Search for the cell housing the specified text and yield its [x, y] center coordinate. 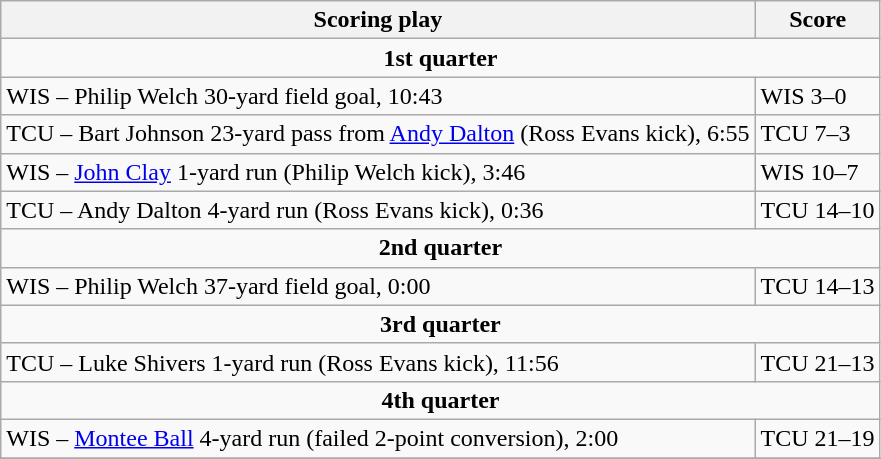
WIS – John Clay 1-yard run (Philip Welch kick), 3:46 [378, 172]
TCU 14–13 [818, 286]
TCU 7–3 [818, 134]
WIS – Montee Ball 4-yard run (failed 2-point conversion), 2:00 [378, 438]
TCU 21–13 [818, 362]
WIS 10–7 [818, 172]
3rd quarter [440, 324]
Score [818, 20]
Scoring play [378, 20]
TCU – Andy Dalton 4-yard run (Ross Evans kick), 0:36 [378, 210]
WIS 3–0 [818, 96]
TCU 14–10 [818, 210]
4th quarter [440, 400]
WIS – Philip Welch 30-yard field goal, 10:43 [378, 96]
TCU – Luke Shivers 1-yard run (Ross Evans kick), 11:56 [378, 362]
WIS – Philip Welch 37-yard field goal, 0:00 [378, 286]
1st quarter [440, 58]
2nd quarter [440, 248]
TCU 21–19 [818, 438]
TCU – Bart Johnson 23-yard pass from Andy Dalton (Ross Evans kick), 6:55 [378, 134]
